Locate the cell with the specified text and output its (X, Y) center coordinate. 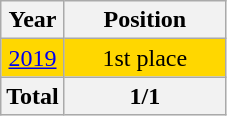
Position (144, 20)
1/1 (144, 96)
Total (33, 96)
Year (33, 20)
2019 (33, 58)
1st place (144, 58)
